Pinpoint the cell where the given text exists, returning its (x, y) midpoint coordinate. 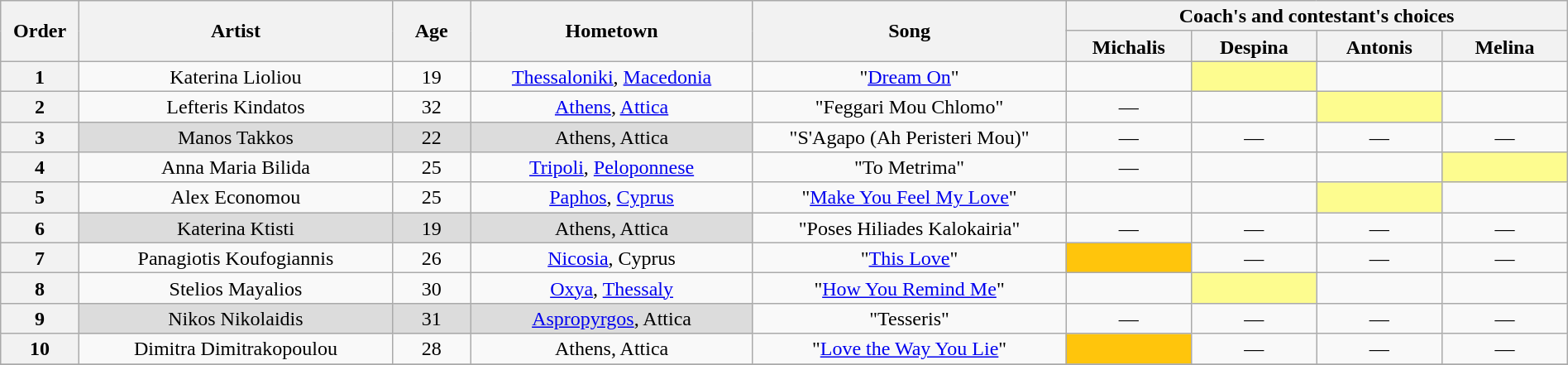
Katerina Lioliou (235, 76)
Tripoli, Peloponnese (612, 167)
Order (40, 31)
32 (432, 106)
10 (40, 349)
Stelios Mayalios (235, 288)
5 (40, 197)
"To Metrima" (910, 167)
"How You Remind Me" (910, 288)
"S'Agapo (Ah Peristeri Mou)" (910, 137)
"Dream On" (910, 76)
22 (432, 137)
Oxya, Thessaly (612, 288)
Nicosia, Cyprus (612, 258)
Anna Maria Bilida (235, 167)
"Love the Way You Lie" (910, 349)
30 (432, 288)
31 (432, 318)
6 (40, 228)
Aspropyrgos, Attica (612, 318)
28 (432, 349)
Song (910, 31)
4 (40, 167)
9 (40, 318)
Paphos, Cyprus (612, 197)
Hometown (612, 31)
26 (432, 258)
"Tesseris" (910, 318)
Lefteris Kindatos (235, 106)
Thessaloniki, Macedonia (612, 76)
Antonis (1379, 46)
"Make You Feel My Love" (910, 197)
Dimitra Dimitrakopoulou (235, 349)
Katerina Ktisti (235, 228)
Artist (235, 31)
2 (40, 106)
Despina (1255, 46)
Alex Economou (235, 197)
Manos Takkos (235, 137)
Nikos Nikolaidis (235, 318)
Age (432, 31)
"This Love" (910, 258)
1 (40, 76)
Coach's and contestant's choices (1317, 17)
"Feggari Mou Chlomo" (910, 106)
7 (40, 258)
Michalis (1129, 46)
"Poses Hiliades Kalokairia" (910, 228)
Panagiotis Koufogiannis (235, 258)
3 (40, 137)
Melina (1505, 46)
8 (40, 288)
